Locate the cell with the specified text and output its (X, Y) center coordinate. 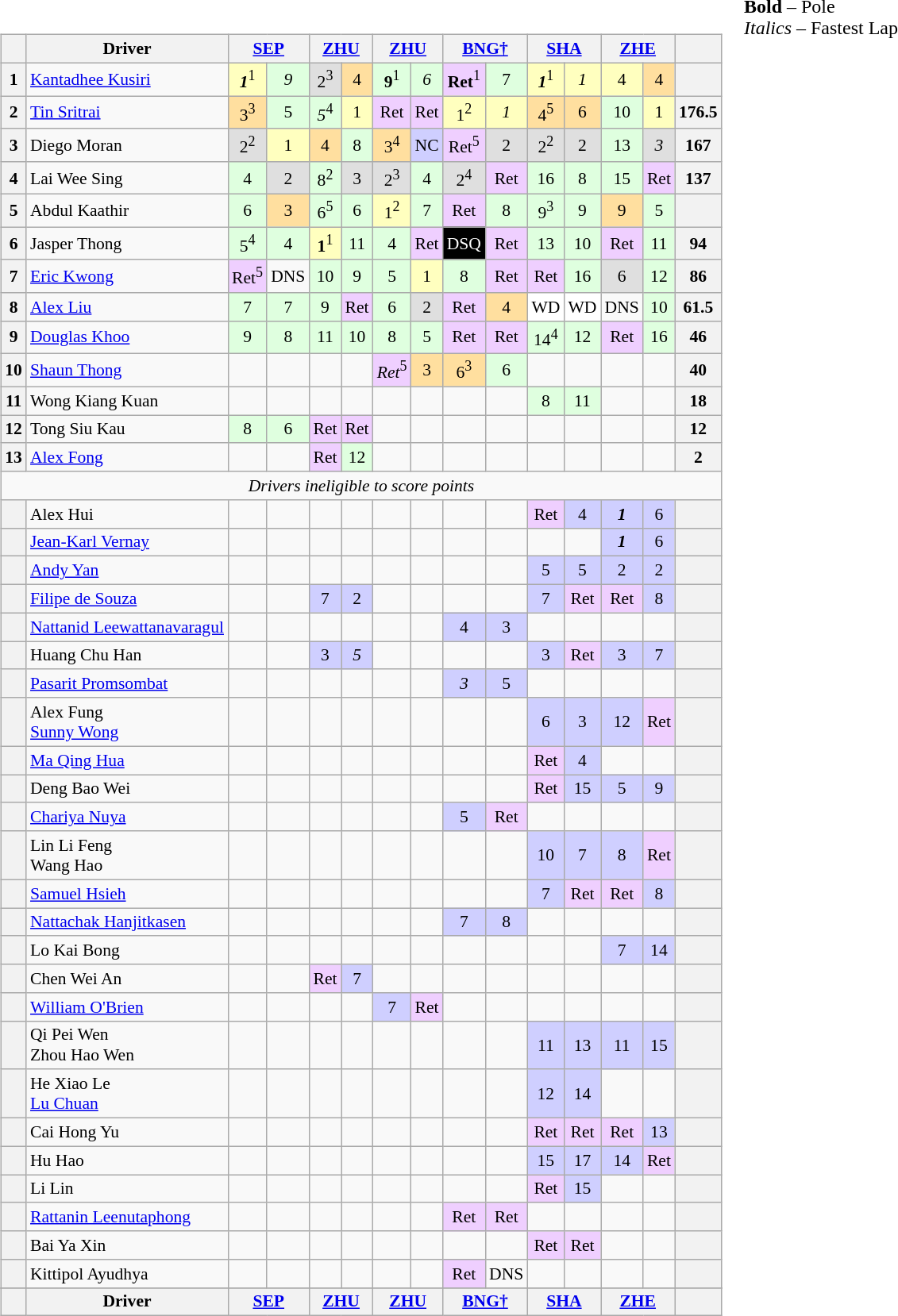
Pasarit Promsombat (127, 683)
Andy Yan (127, 571)
Alex Fong (127, 457)
33 (248, 113)
93 (545, 211)
Drivers ineligible to score points (360, 486)
Lai Wee Sing (127, 178)
Chen Wei An (127, 979)
Alex Hui (127, 514)
18 (699, 401)
86 (699, 276)
Qi Pei Wen Zhou Hao Wen (127, 1045)
24 (464, 178)
65 (325, 211)
Bai Ya Xin (127, 1245)
Ma Qing Hua (127, 760)
Wong Kiang Kuan (127, 401)
NC (427, 144)
167 (699, 144)
Kittipol Ayudhya (127, 1273)
Alex Liu (127, 307)
William O'Brien (127, 1006)
Chariya Nuya (127, 817)
He Xiao Le Lu Chuan (127, 1094)
Jean-Karl Vernay (127, 542)
Tin Sritrai (127, 113)
Lin Li Feng Wang Hao (127, 856)
34 (392, 144)
Deng Bao Wei (127, 789)
Samuel Hsieh (127, 894)
94 (699, 243)
Kantadhee Kusiri (127, 79)
Li Lin (127, 1189)
Lo Kai Bong (127, 950)
82 (325, 178)
Cai Hong Yu (127, 1132)
Filipe de Souza (127, 598)
46 (699, 337)
Jasper Thong (127, 243)
40 (699, 370)
Douglas Khoo (127, 337)
137 (699, 178)
91 (392, 79)
DSQ (464, 243)
45 (545, 113)
Ret1 (464, 79)
Shaun Thong (127, 370)
176.5 (699, 113)
Abdul Kaathir (127, 211)
Alex Fung Sunny Wong (127, 722)
Rattanin Leenutaphong (127, 1217)
144 (545, 337)
Eric Kwong (127, 276)
17 (582, 1160)
Hu Hao (127, 1160)
Nattanid Leewattanavaragul (127, 627)
Diego Moran (127, 144)
63 (464, 370)
61.5 (699, 307)
Huang Chu Han (127, 656)
Tong Siu Kau (127, 429)
Nattachak Hanjitkasen (127, 922)
